Provide the [X, Y] coordinate of the cell's center where the given text is located.  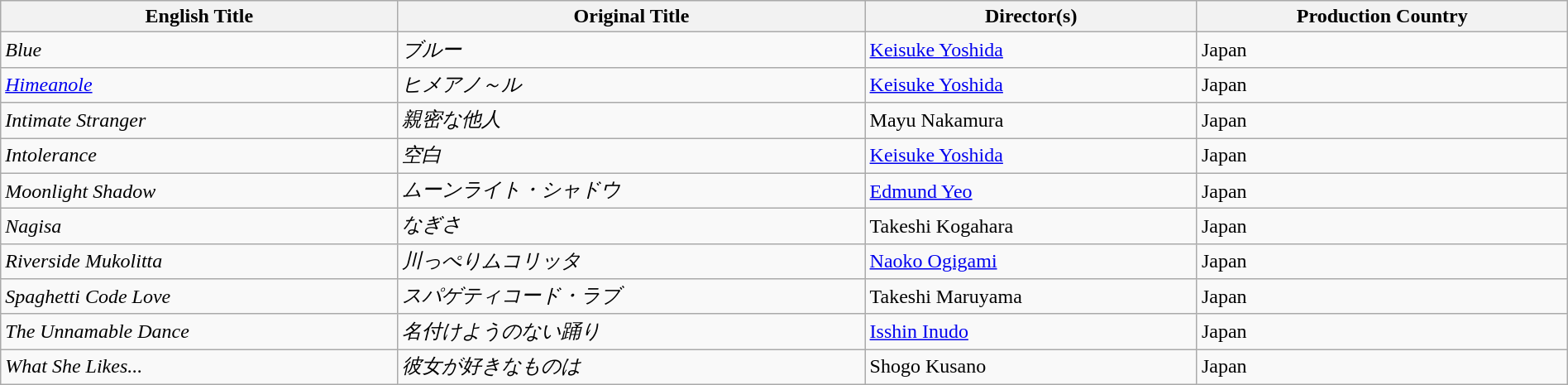
なぎさ [632, 227]
Moonlight Shadow [199, 190]
Intolerance [199, 156]
Shogo Kusano [1030, 368]
Himeanole [199, 84]
Production Country [1382, 17]
English Title [199, 17]
The Unnamable Dance [199, 331]
Riverside Mukolitta [199, 262]
ムーンライト・シャドウ [632, 190]
Director(s) [1030, 17]
Isshin Inudo [1030, 331]
Takeshi Kogahara [1030, 227]
親密な他人 [632, 121]
空白 [632, 156]
Nagisa [199, 227]
彼女が好きなものは [632, 368]
What She Likes... [199, 368]
川っぺりムコリッタ [632, 262]
Naoko Ogigami [1030, 262]
スパゲティコード・ラブ [632, 296]
ブルー [632, 50]
Mayu Nakamura [1030, 121]
Spaghetti Code Love [199, 296]
名付けようのない踊り [632, 331]
Intimate Stranger [199, 121]
Original Title [632, 17]
Blue [199, 50]
ヒメアノ～ル [632, 84]
Takeshi Maruyama [1030, 296]
Edmund Yeo [1030, 190]
